Return [X, Y] of the center of cell containing provided text 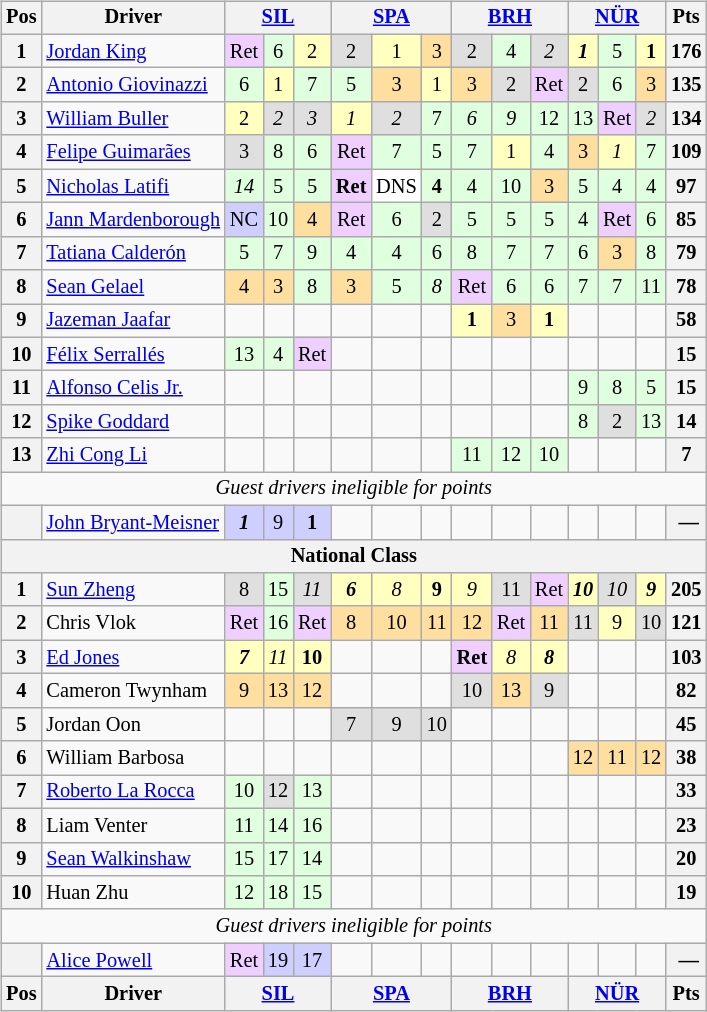
Cameron Twynham [133, 691]
Zhi Cong Li [133, 455]
William Barbosa [133, 758]
176 [686, 51]
20 [686, 859]
Antonio Giovinazzi [133, 85]
Jordan Oon [133, 724]
Tatiana Calderón [133, 253]
National Class [354, 556]
Jordan King [133, 51]
Sun Zheng [133, 590]
Sean Gelael [133, 287]
103 [686, 657]
Roberto La Rocca [133, 792]
Sean Walkinshaw [133, 859]
205 [686, 590]
97 [686, 186]
NC [244, 220]
John Bryant-Meisner [133, 522]
Huan Zhu [133, 893]
82 [686, 691]
Félix Serrallés [133, 354]
Alfonso Celis Jr. [133, 388]
79 [686, 253]
DNS [396, 186]
Nicholas Latifi [133, 186]
Ed Jones [133, 657]
Jann Mardenborough [133, 220]
121 [686, 623]
135 [686, 85]
18 [278, 893]
109 [686, 152]
45 [686, 724]
Chris Vlok [133, 623]
Liam Venter [133, 825]
Felipe Guimarães [133, 152]
Alice Powell [133, 960]
33 [686, 792]
23 [686, 825]
78 [686, 287]
134 [686, 119]
58 [686, 321]
38 [686, 758]
Jazeman Jaafar [133, 321]
85 [686, 220]
William Buller [133, 119]
Spike Goddard [133, 422]
